From the cell containing the given text, extract its center point as (x, y) coordinate. 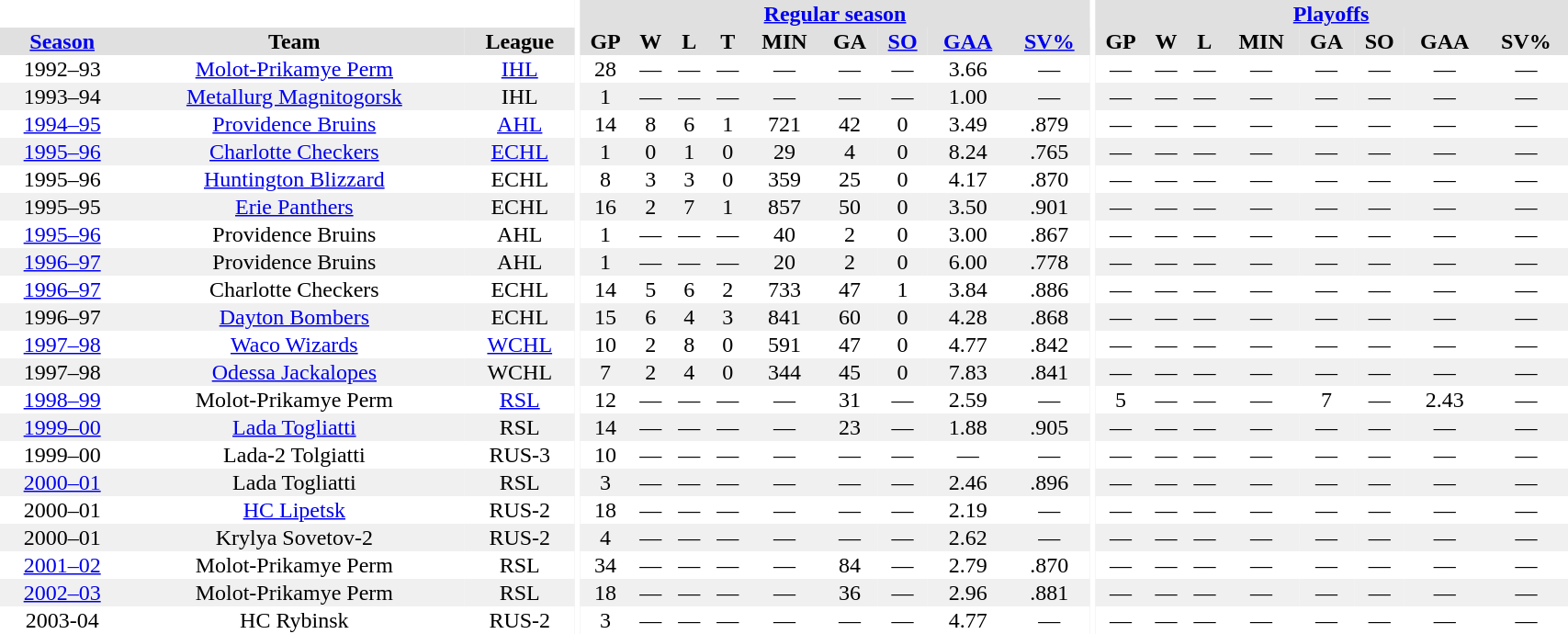
Regular season (835, 14)
2.46 (968, 482)
T (728, 41)
1995–95 (62, 207)
841 (784, 317)
.881 (1049, 593)
1994–95 (62, 124)
.867 (1049, 234)
591 (784, 345)
359 (784, 179)
29 (784, 152)
7.83 (968, 372)
60 (851, 317)
2.79 (968, 565)
50 (851, 207)
2.96 (968, 593)
.842 (1049, 345)
.896 (1049, 482)
Odessa Jackalopes (294, 372)
1998–99 (62, 400)
84 (851, 565)
40 (784, 234)
2.62 (968, 538)
6.00 (968, 262)
Season (62, 41)
721 (784, 124)
34 (606, 565)
2001–02 (62, 565)
Metallurg Magnitogorsk (294, 96)
733 (784, 289)
15 (606, 317)
16 (606, 207)
.901 (1049, 207)
4.28 (968, 317)
.868 (1049, 317)
3.49 (968, 124)
2.59 (968, 400)
344 (784, 372)
3.00 (968, 234)
31 (851, 400)
20 (784, 262)
12 (606, 400)
Playoffs (1332, 14)
1.00 (968, 96)
Krylya Sovetov-2 (294, 538)
Dayton Bombers (294, 317)
42 (851, 124)
36 (851, 593)
.886 (1049, 289)
3.50 (968, 207)
1.88 (968, 427)
.841 (1049, 372)
1992–93 (62, 69)
.765 (1049, 152)
Erie Panthers (294, 207)
23 (851, 427)
1993–94 (62, 96)
.905 (1049, 427)
2.19 (968, 510)
45 (851, 372)
.879 (1049, 124)
2003-04 (62, 620)
HC Rybinsk (294, 620)
3.84 (968, 289)
857 (784, 207)
28 (606, 69)
2002–03 (62, 593)
RUS-3 (520, 455)
Team (294, 41)
4.17 (968, 179)
League (520, 41)
.778 (1049, 262)
Huntington Blizzard (294, 179)
8.24 (968, 152)
3.66 (968, 69)
Lada-2 Tolgiatti (294, 455)
2.43 (1445, 400)
25 (851, 179)
Waco Wizards (294, 345)
HC Lipetsk (294, 510)
